Find where the given text appears and provide that cell's center as (x, y) coordinate. 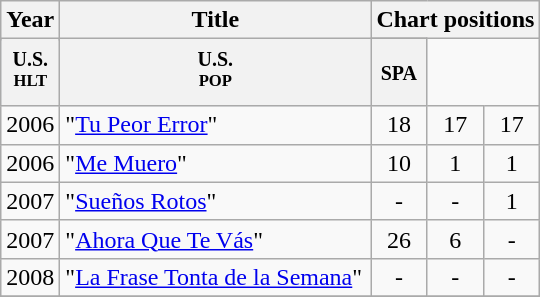
26 (399, 239)
U.S. POP (216, 72)
"Me Muero" (216, 163)
10 (399, 163)
Chart positions (456, 20)
"La Frase Tonta de la Semana" (216, 277)
"Tu Peor Error" (216, 125)
Title (216, 20)
"Ahora Que Te Vás" (216, 239)
Year (30, 20)
"Sueños Rotos" (216, 201)
U.S. HLT (30, 72)
18 (399, 125)
6 (456, 239)
SPA (399, 72)
2008 (30, 277)
